Detect which cell encompasses the target text, then output its [X, Y] center coordinate. 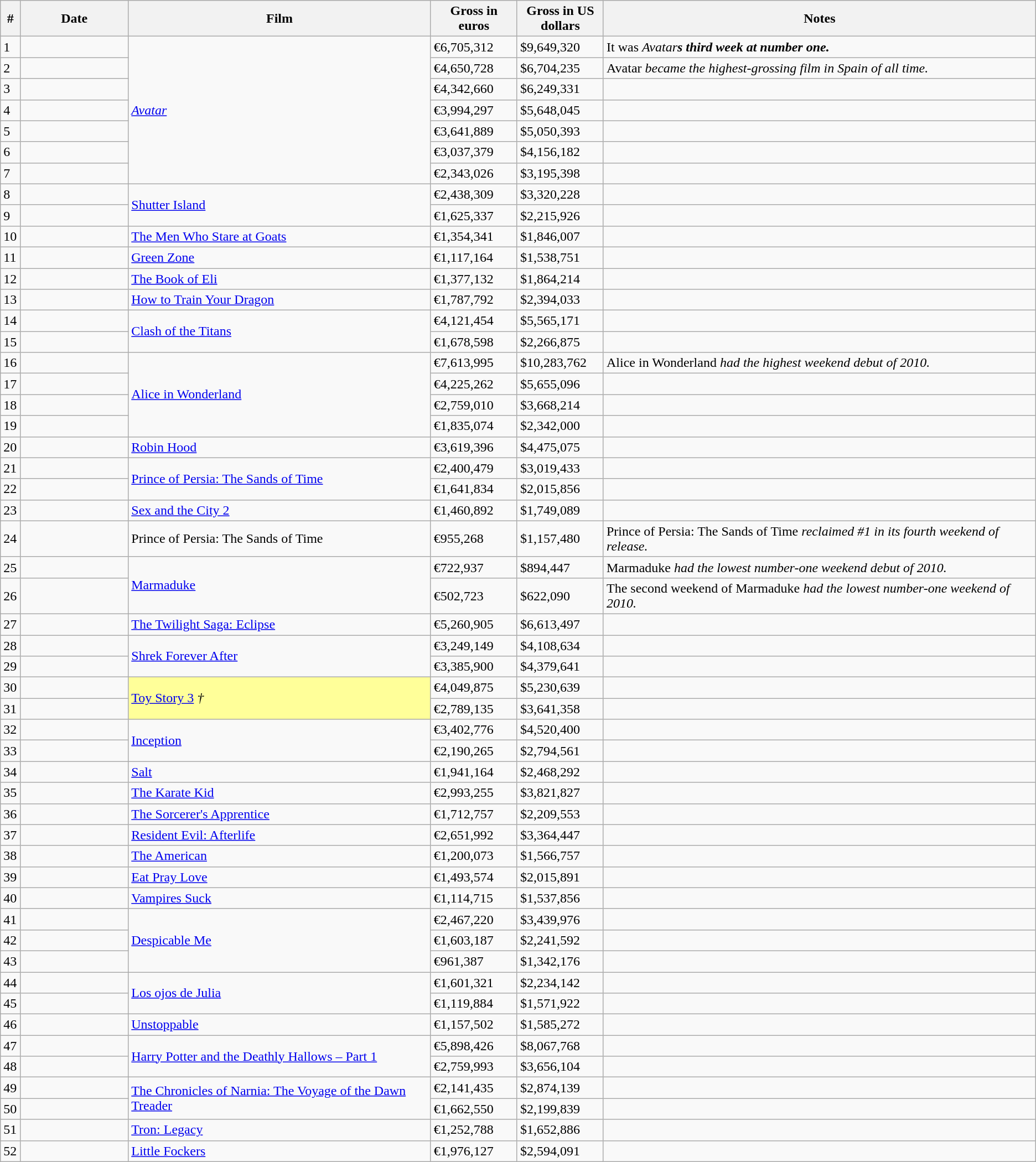
€1,377,132 [474, 278]
14 [11, 321]
Toy Story 3 † [279, 698]
13 [11, 300]
€4,650,728 [474, 68]
€1,117,164 [474, 257]
$3,364,447 [560, 835]
$2,215,926 [560, 215]
€4,342,660 [474, 89]
€1,354,341 [474, 236]
Notes [819, 19]
$2,241,592 [560, 940]
€1,200,073 [474, 856]
€1,941,164 [474, 772]
Shrek Forever After [279, 656]
$1,749,089 [560, 510]
24 [11, 539]
€3,402,776 [474, 730]
Prince of Persia: The Sands of Time reclaimed #1 in its fourth weekend of release. [819, 539]
$3,668,214 [560, 405]
47 [11, 1046]
$5,050,393 [560, 131]
€1,641,834 [474, 489]
31 [11, 709]
$2,874,139 [560, 1088]
Gross in euros [474, 19]
€1,662,550 [474, 1109]
$1,585,272 [560, 1025]
Harry Potter and the Deathly Hallows – Part 1 [279, 1056]
$4,156,182 [560, 152]
$6,704,235 [560, 68]
Little Fockers [279, 1151]
21 [11, 468]
€1,625,337 [474, 215]
€502,723 [474, 595]
17 [11, 384]
€2,789,135 [474, 709]
Inception [279, 740]
$3,320,228 [560, 194]
Avatar [279, 110]
$1,566,757 [560, 856]
The Karate Kid [279, 793]
33 [11, 751]
11 [11, 257]
€2,343,026 [474, 173]
2 [11, 68]
€1,460,892 [474, 510]
€2,141,435 [474, 1088]
5 [11, 131]
29 [11, 667]
$4,379,641 [560, 667]
$1,342,176 [560, 961]
27 [11, 624]
€3,385,900 [474, 667]
$1,571,922 [560, 1004]
32 [11, 730]
Resident Evil: Afterlife [279, 835]
How to Train Your Dragon [279, 300]
The Twilight Saga: Eclipse [279, 624]
$1,846,007 [560, 236]
$1,652,886 [560, 1130]
8 [11, 194]
1 [11, 47]
Marmaduke had the lowest number-one weekend debut of 2010. [819, 567]
€1,114,715 [474, 898]
43 [11, 961]
€1,603,187 [474, 940]
Despicable Me [279, 940]
€4,049,875 [474, 688]
€1,252,788 [474, 1130]
$10,283,762 [560, 363]
$6,613,497 [560, 624]
$3,656,104 [560, 1067]
$3,439,976 [560, 919]
Shutter Island [279, 205]
3 [11, 89]
Clash of the Titans [279, 331]
€2,651,992 [474, 835]
$2,199,839 [560, 1109]
€4,225,262 [474, 384]
$3,821,827 [560, 793]
41 [11, 919]
€1,119,884 [474, 1004]
Unstoppable [279, 1025]
€2,467,220 [474, 919]
$5,565,171 [560, 321]
37 [11, 835]
18 [11, 405]
€3,641,889 [474, 131]
26 [11, 595]
€1,678,598 [474, 342]
6 [11, 152]
€3,249,149 [474, 646]
The Book of Eli [279, 278]
34 [11, 772]
€1,976,127 [474, 1151]
Avatar became the highest-grossing film in Spain of all time. [819, 68]
The Men Who Stare at Goats [279, 236]
€3,994,297 [474, 110]
Marmaduke [279, 585]
42 [11, 940]
Eat Pray Love [279, 877]
44 [11, 982]
$4,520,400 [560, 730]
4 [11, 110]
The second weekend of Marmaduke had the lowest number-one weekend of 2010. [819, 595]
Gross in US dollars [560, 19]
22 [11, 489]
€5,898,426 [474, 1046]
$2,794,561 [560, 751]
52 [11, 1151]
$5,230,639 [560, 688]
Sex and the City 2 [279, 510]
€7,613,995 [474, 363]
€1,157,502 [474, 1025]
35 [11, 793]
The Chronicles of Narnia: The Voyage of the Dawn Treader [279, 1098]
50 [11, 1109]
$2,394,033 [560, 300]
19 [11, 426]
€3,037,379 [474, 152]
€2,190,265 [474, 751]
$2,234,142 [560, 982]
$4,475,075 [560, 447]
10 [11, 236]
Alice in Wonderland had the highest weekend debut of 2010. [819, 363]
$5,648,045 [560, 110]
€1,493,574 [474, 877]
$2,015,891 [560, 877]
46 [11, 1025]
$2,594,091 [560, 1151]
$1,864,214 [560, 278]
€1,835,074 [474, 426]
$1,537,856 [560, 898]
Green Zone [279, 257]
20 [11, 447]
51 [11, 1130]
15 [11, 342]
€2,438,309 [474, 194]
€1,601,321 [474, 982]
# [11, 19]
$2,342,000 [560, 426]
48 [11, 1067]
Vampires Suck [279, 898]
39 [11, 877]
€722,937 [474, 567]
€1,787,792 [474, 300]
16 [11, 363]
7 [11, 173]
49 [11, 1088]
38 [11, 856]
23 [11, 510]
€961,387 [474, 961]
€2,400,479 [474, 468]
$3,641,358 [560, 709]
$3,019,433 [560, 468]
Tron: Legacy [279, 1130]
Robin Hood [279, 447]
40 [11, 898]
Salt [279, 772]
The Sorcerer's Apprentice [279, 814]
It was Avatars third week at number one. [819, 47]
$1,538,751 [560, 257]
€2,759,993 [474, 1067]
$6,249,331 [560, 89]
$2,266,875 [560, 342]
$2,209,553 [560, 814]
12 [11, 278]
Alice in Wonderland [279, 395]
$894,447 [560, 567]
€6,705,312 [474, 47]
€4,121,454 [474, 321]
$8,067,768 [560, 1046]
45 [11, 1004]
€955,268 [474, 539]
$9,649,320 [560, 47]
Los ojos de Julia [279, 993]
€2,759,010 [474, 405]
$2,468,292 [560, 772]
Film [279, 19]
Date [74, 19]
$1,157,480 [560, 539]
€2,993,255 [474, 793]
30 [11, 688]
$2,015,856 [560, 489]
€3,619,396 [474, 447]
$5,655,096 [560, 384]
$4,108,634 [560, 646]
36 [11, 814]
25 [11, 567]
The American [279, 856]
€5,260,905 [474, 624]
9 [11, 215]
28 [11, 646]
€1,712,757 [474, 814]
$3,195,398 [560, 173]
$622,090 [560, 595]
